Search for the cell housing the specified text and yield its [X, Y] center coordinate. 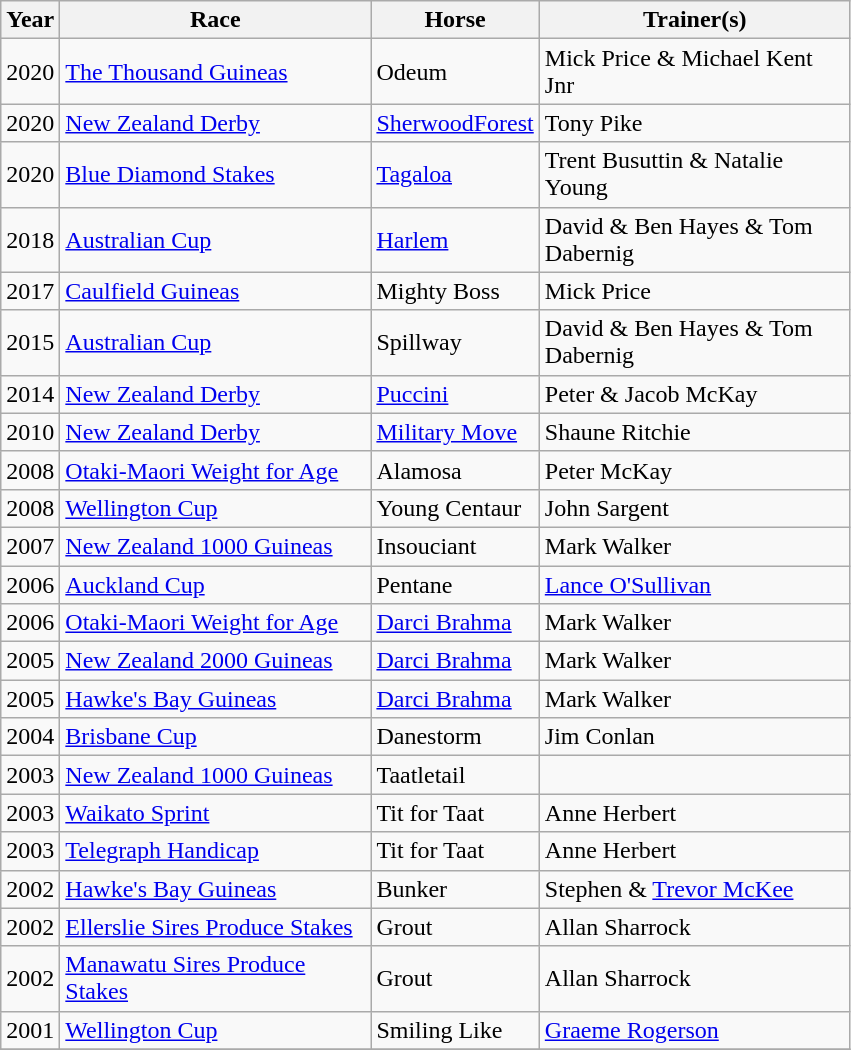
2014 [30, 394]
Taatletail [455, 775]
Caulfield Guineas [216, 291]
Brisbane Cup [216, 737]
Waikato Sprint [216, 813]
2018 [30, 240]
The Thousand Guineas [216, 72]
Spillway [455, 342]
2017 [30, 291]
Peter McKay [694, 470]
Tagaloa [455, 174]
Odeum [455, 72]
Trent Busuttin & Natalie Young [694, 174]
Ellerslie Sires Produce Stakes [216, 927]
2001 [30, 1030]
Puccini [455, 394]
Trainer(s) [694, 20]
Pentane [455, 585]
Blue Diamond Stakes [216, 174]
Year [30, 20]
Mick Price [694, 291]
Auckland Cup [216, 585]
Military Move [455, 432]
Peter & Jacob McKay [694, 394]
Manawatu Sires Produce Stakes [216, 978]
New Zealand 2000 Guineas [216, 661]
Stephen & Trevor McKee [694, 889]
Bunker [455, 889]
Danestorm [455, 737]
2004 [30, 737]
Jim Conlan [694, 737]
SherwoodForest [455, 123]
Alamosa [455, 470]
Insouciant [455, 546]
Harlem [455, 240]
Race [216, 20]
2007 [30, 546]
2015 [30, 342]
Shaune Ritchie [694, 432]
Mick Price & Michael Kent Jnr [694, 72]
Horse [455, 20]
Mighty Boss [455, 291]
Young Centaur [455, 508]
Smiling Like [455, 1030]
John Sargent [694, 508]
2010 [30, 432]
Tony Pike [694, 123]
Telegraph Handicap [216, 851]
Graeme Rogerson [694, 1030]
Lance O'Sullivan [694, 585]
